Extract the [x, y] coordinate from the center of the cell holding the provided text.  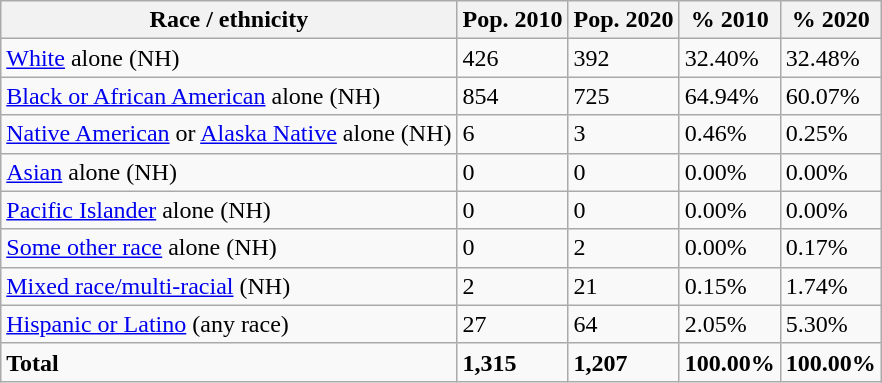
0.25% [830, 134]
Hispanic or Latino (any race) [229, 324]
Pop. 2020 [624, 20]
0.15% [730, 286]
3 [624, 134]
0.17% [830, 248]
Race / ethnicity [229, 20]
0.46% [730, 134]
60.07% [830, 96]
854 [512, 96]
27 [512, 324]
Mixed race/multi-racial (NH) [229, 286]
2.05% [730, 324]
Black or African American alone (NH) [229, 96]
64 [624, 324]
Some other race alone (NH) [229, 248]
Pacific Islander alone (NH) [229, 210]
426 [512, 58]
32.48% [830, 58]
725 [624, 96]
Pop. 2010 [512, 20]
1,207 [624, 362]
Asian alone (NH) [229, 172]
% 2010 [730, 20]
White alone (NH) [229, 58]
392 [624, 58]
1.74% [830, 286]
64.94% [730, 96]
21 [624, 286]
% 2020 [830, 20]
32.40% [730, 58]
5.30% [830, 324]
6 [512, 134]
1,315 [512, 362]
Total [229, 362]
Native American or Alaska Native alone (NH) [229, 134]
